Locate the cell with the specified text and output its [x, y] center coordinate. 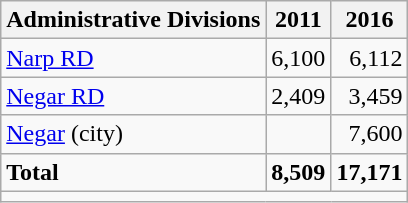
2011 [298, 20]
8,509 [298, 172]
2,409 [298, 96]
Administrative Divisions [134, 20]
2016 [370, 20]
17,171 [370, 172]
Total [134, 172]
7,600 [370, 134]
6,100 [298, 58]
Negar RD [134, 96]
6,112 [370, 58]
Negar (city) [134, 134]
Narp RD [134, 58]
3,459 [370, 96]
